Pinpoint the cell where the given text exists, returning its [X, Y] midpoint coordinate. 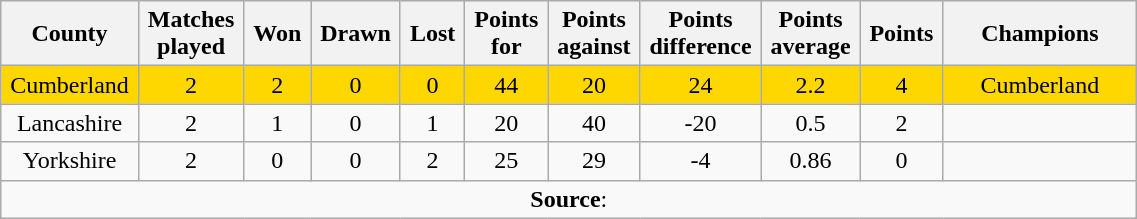
County [70, 34]
Won [278, 34]
0.86 [810, 161]
25 [506, 161]
Lancashire [70, 123]
Points average [810, 34]
4 [902, 85]
40 [594, 123]
-4 [700, 161]
Drawn [356, 34]
-20 [700, 123]
Yorkshire [70, 161]
29 [594, 161]
Matches played [191, 34]
Lost [432, 34]
Points for [506, 34]
44 [506, 85]
Champions [1040, 34]
24 [700, 85]
Points difference [700, 34]
Source: [569, 199]
Points [902, 34]
Points against [594, 34]
2.2 [810, 85]
0.5 [810, 123]
